Capture the cell that displays the provided text and extract its (X, Y) central coordinate. 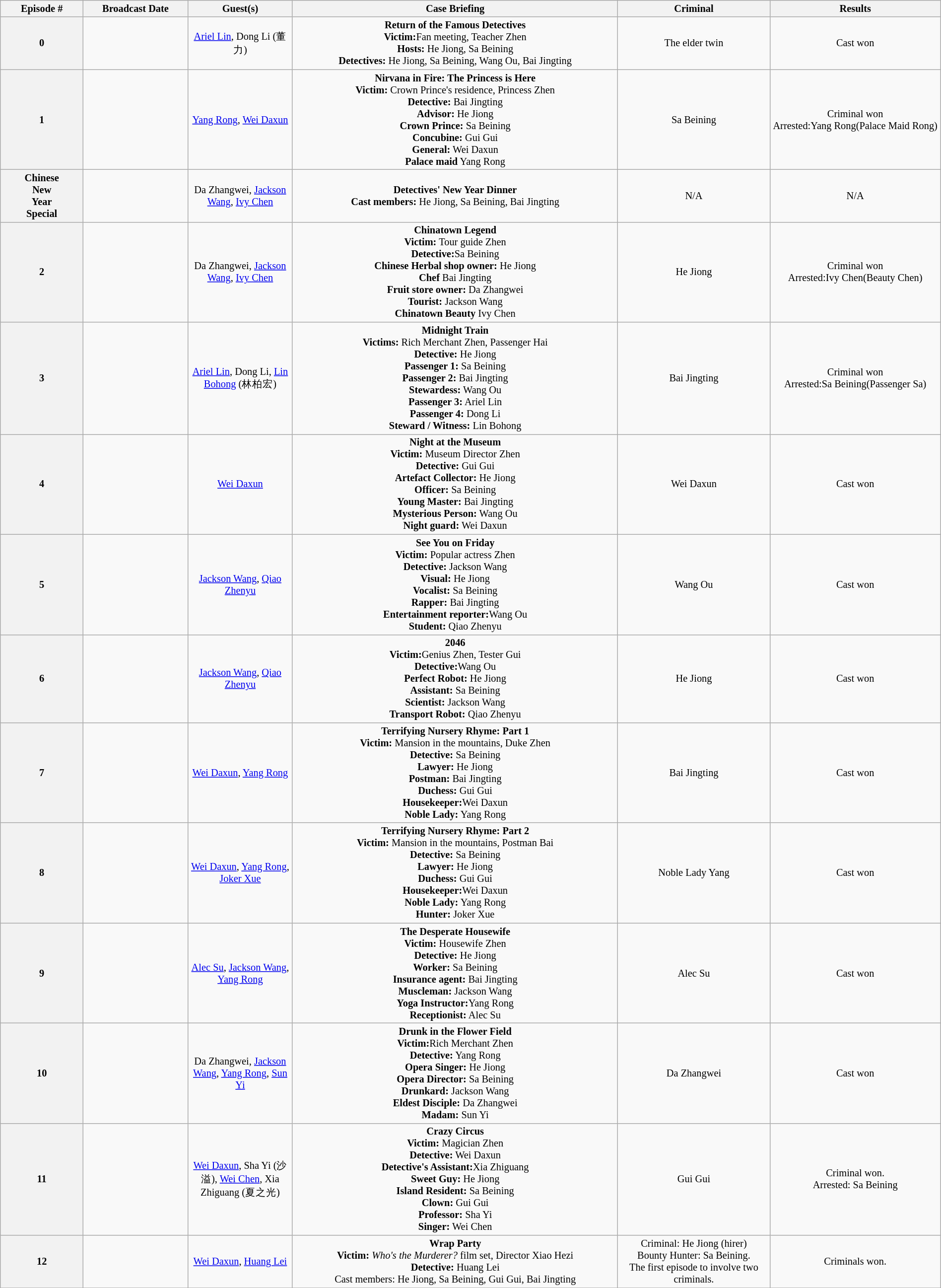
Alec Su (694, 973)
Criminal: He Jiong (hirer)Bounty Hunter: Sa Beining.The first episode to involve two criminals. (694, 1262)
The elder twin (694, 43)
Wei Daxun, Yang Rong, Joker Xue (240, 873)
10 (42, 1073)
9 (42, 973)
Return of the Famous DetectivesVictim:Fan meeting, Teacher ZhenHosts: He Jiong, Sa BeiningDetectives: He Jiong, Sa Beining, Wang Ou, Bai Jingting (455, 43)
Wang Ou (694, 584)
8 (42, 873)
Episode # (42, 8)
6 (42, 679)
Gui Gui (694, 1179)
Wrap PartyVictim: Who's the Murderer? film set, Director Xiao HeziDetective: Huang LeiCast members: He Jiong, Sa Beining, Gui Gui, Bai Jingting (455, 1262)
Ariel Lin, Dong Li, Lin Bohong (林柏宏) (240, 378)
2046Victim:Genius Zhen, Tester GuiDetective:Wang OuPerfect Robot: He JiongAssistant: Sa BeiningScientist: Jackson WangTransport Robot: Qiao Zhenyu (455, 679)
11 (42, 1179)
0 (42, 43)
Wei Daxun, Yang Rong (240, 773)
1 (42, 120)
Noble Lady Yang (694, 873)
Results (855, 8)
Criminal (694, 8)
Da Zhangwei (694, 1073)
12 (42, 1262)
Wei Daxun, Huang Lei (240, 1262)
3 (42, 378)
Sa Beining (694, 120)
Guest(s) (240, 8)
Detectives' New Year DinnerCast members: He Jiong, Sa Beining, Bai Jingting (455, 196)
5 (42, 584)
Case Briefing (455, 8)
Criminal wonArrested:Ivy Chen(Beauty Chen) (855, 272)
7 (42, 773)
Wei Daxun, Sha Yi (沙溢), Wei Chen, Xia Zhiguang (夏之光) (240, 1179)
Ariel Lin, Dong Li (董力) (240, 43)
Da Zhangwei, Jackson Wang, Yang Rong, Sun Yi (240, 1073)
Yang Rong, Wei Daxun (240, 120)
4 (42, 484)
Alec Su, Jackson Wang, Yang Rong (240, 973)
Criminals won. (855, 1262)
Criminal wonArrested:Yang Rong(Palace Maid Rong) (855, 120)
ChineseNew Year Special (42, 196)
Broadcast Date (136, 8)
Criminal won.Arrested: Sa Beining (855, 1179)
Criminal wonArrested:Sa Beining(Passenger Sa) (855, 378)
2 (42, 272)
